Return the [x, y] coordinate for the center point of the cell that contains the specified text.  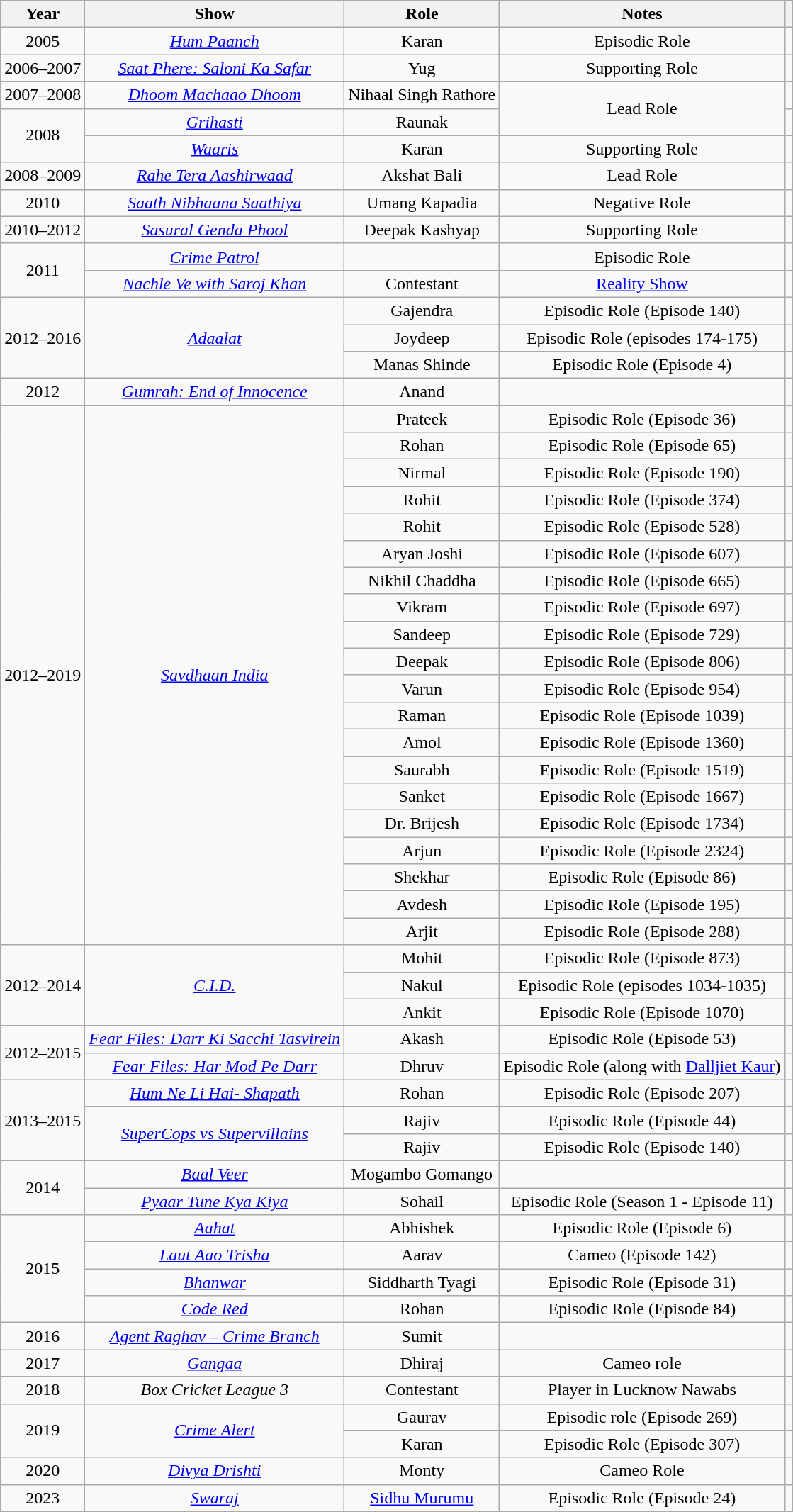
Episodic Role (Episode 207) [642, 1093]
Dhiraj [422, 1363]
Show [215, 14]
Sumit [422, 1336]
Episodic Role (Episode 1360) [642, 742]
Raunak [422, 122]
Nihaal Singh Rathore [422, 95]
Episodic Role (Episode 44) [642, 1120]
Episodic Role (Episode 1070) [642, 1012]
2008–2009 [43, 176]
Umang Kapadia [422, 203]
2012–2016 [43, 337]
Shekhar [422, 878]
Arjit [422, 931]
Manas Shinde [422, 365]
Swaraj [215, 1498]
Akash [422, 1039]
Episodic Role (Episode 84) [642, 1309]
Deepak Kashyap [422, 230]
Episodic Role (Episode 954) [642, 688]
Episodic Role (Episode 665) [642, 581]
Episodic Role (Episode 86) [642, 878]
2020 [43, 1471]
Amol [422, 742]
Yug [422, 68]
Avdesh [422, 905]
Episodic Role (Episode 873) [642, 958]
Mogambo Gomango [422, 1174]
Dhoom Machaao Dhoom [215, 95]
Siddharth Tyagi [422, 1282]
Joydeep [422, 338]
Episodic Role (Episode 53) [642, 1039]
Episodic role (Episode 269) [642, 1417]
Sanket [422, 797]
Episodic Role (Episode 374) [642, 500]
2010 [43, 203]
Gumrah: End of Innocence [215, 392]
2011 [43, 270]
Role [422, 14]
Gaurav [422, 1417]
Notes [642, 14]
Monty [422, 1471]
2010–2012 [43, 230]
Episodic Role (Episode 607) [642, 554]
Nakul [422, 985]
Episodic Role (Episode 1519) [642, 769]
Prateek [422, 419]
Episodic Role (Episode 307) [642, 1444]
Episodic Role (Episode 1667) [642, 797]
Episodic Role (Episode 1039) [642, 715]
Episodic Role (Episode 288) [642, 931]
Grihasti [215, 122]
Hum Ne Li Hai- Shapath [215, 1093]
Nikhil Chaddha [422, 581]
Gangaa [215, 1363]
2014 [43, 1187]
Player in Lucknow Nawabs [642, 1390]
Dr. Brijesh [422, 824]
Varun [422, 688]
Rahe Tera Aashirwaad [215, 176]
Dhruv [422, 1066]
Mohit [422, 958]
Crime Alert [215, 1430]
Box Cricket League 3 [215, 1390]
Episodic Role (Episode 729) [642, 634]
C.I.D. [215, 985]
Episodic Role (Episode 4) [642, 365]
Aarav [422, 1255]
Episodic Role (Episode 806) [642, 661]
2015 [43, 1269]
Cameo role [642, 1363]
Episodic Role (Episode 195) [642, 905]
Agent Raghav – Crime Branch [215, 1336]
Episodic Role (along with Dalljiet Kaur) [642, 1066]
Deepak [422, 661]
Episodic Role (episodes 1034-1035) [642, 985]
Code Red [215, 1309]
Divya Drishti [215, 1471]
Episodic Role (Episode 1734) [642, 824]
Saurabh [422, 769]
Episodic Role (Episode 2324) [642, 851]
2012–2015 [43, 1053]
Bhanwar [215, 1282]
Sandeep [422, 634]
Cameo Role [642, 1471]
Episodic Role (Episode 36) [642, 419]
Nachle Ve with Saroj Khan [215, 284]
Episodic Role (Episode 24) [642, 1498]
2023 [43, 1498]
Episodic Role (episodes 174-175) [642, 338]
Cameo (Episode 142) [642, 1255]
2017 [43, 1363]
Nirmal [422, 473]
2008 [43, 135]
Waaris [215, 149]
2018 [43, 1390]
Saat Phere: Saloni Ka Safar [215, 68]
Anand [422, 392]
Ankit [422, 1012]
Sasural Genda Phool [215, 230]
Fear Files: Darr Ki Sacchi Tasvirein [215, 1039]
2012–2014 [43, 985]
Episodic Role (Episode 31) [642, 1282]
Abhishek [422, 1228]
2012–2019 [43, 675]
SuperCops vs Supervillains [215, 1133]
Episodic Role (Season 1 - Episode 11) [642, 1202]
Arjun [422, 851]
Pyaar Tune Kya Kiya [215, 1202]
Negative Role [642, 203]
2013–2015 [43, 1120]
Savdhaan India [215, 675]
Akshat Bali [422, 176]
Fear Files: Har Mod Pe Darr [215, 1066]
Vikram [422, 607]
Episodic Role (Episode 65) [642, 446]
Adaalat [215, 337]
Episodic Role (Episode 6) [642, 1228]
Sidhu Murumu [422, 1498]
2006–2007 [43, 68]
Year [43, 14]
Episodic Role (Episode 528) [642, 527]
Hum Paanch [215, 41]
2005 [43, 41]
2019 [43, 1430]
Reality Show [642, 284]
Aryan Joshi [422, 554]
Baal Veer [215, 1174]
2007–2008 [43, 95]
Crime Patrol [215, 257]
2016 [43, 1336]
Sohail [422, 1202]
Saath Nibhaana Saathiya [215, 203]
Aahat [215, 1228]
2012 [43, 392]
Gajendra [422, 310]
Laut Aao Trisha [215, 1255]
Episodic Role (Episode 190) [642, 473]
Episodic Role (Episode 697) [642, 607]
Raman [422, 715]
